Pinpoint the cell where the given text exists, returning its (x, y) midpoint coordinate. 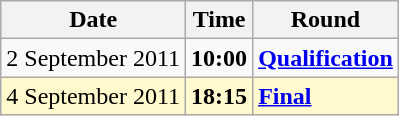
2 September 2011 (94, 58)
Round (326, 20)
Time (220, 20)
4 September 2011 (94, 96)
Final (326, 96)
18:15 (220, 96)
Qualification (326, 58)
10:00 (220, 58)
Date (94, 20)
